Find where the given text appears and provide that cell's center as (X, Y) coordinate. 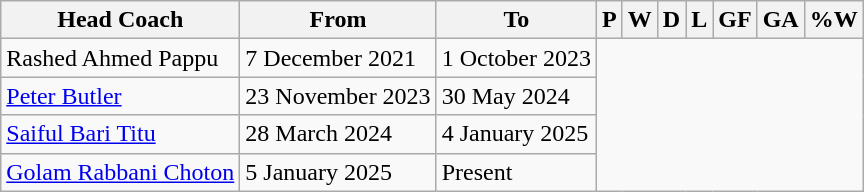
GF (735, 20)
Rashed Ahmed Pappu (120, 58)
4 January 2025 (516, 134)
%W (834, 20)
P (610, 20)
23 November 2023 (338, 96)
1 October 2023 (516, 58)
30 May 2024 (516, 96)
7 December 2021 (338, 58)
GA (780, 20)
Peter Butler (120, 96)
L (700, 20)
5 January 2025 (338, 172)
Present (516, 172)
28 March 2024 (338, 134)
Saiful Bari Titu (120, 134)
Head Coach (120, 20)
To (516, 20)
D (671, 20)
W (640, 20)
From (338, 20)
Golam Rabbani Choton (120, 172)
